Pinpoint the cell where the given text exists, returning its (X, Y) midpoint coordinate. 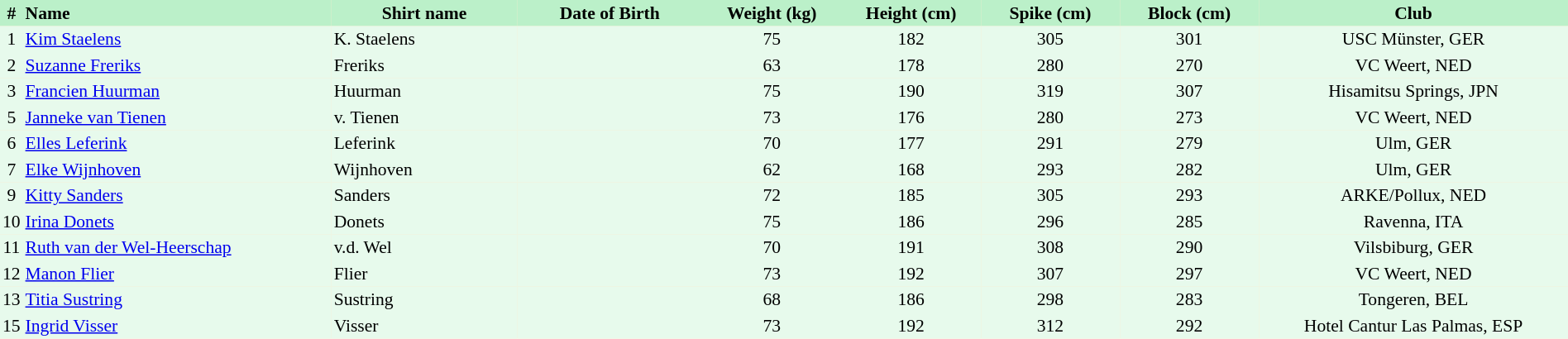
Kim Staelens (177, 40)
Leferink (425, 144)
Elles Leferink (177, 144)
Hisamitsu Springs, JPN (1413, 91)
Vilsbiburg, GER (1413, 248)
1 (12, 40)
3 (12, 91)
Huurman (425, 91)
# (12, 13)
273 (1189, 117)
Club (1413, 13)
9 (12, 195)
62 (772, 169)
Height (cm) (911, 13)
Elke Wijnhoven (177, 169)
270 (1189, 65)
Suzanne Freriks (177, 65)
ARKE/Pollux, NED (1413, 195)
182 (911, 40)
Name (177, 13)
Titia Sustring (177, 299)
Block (cm) (1189, 13)
Francien Huurman (177, 91)
301 (1189, 40)
Janneke van Tienen (177, 117)
Sustring (425, 299)
Flier (425, 274)
Spike (cm) (1050, 13)
177 (911, 144)
68 (772, 299)
282 (1189, 169)
Date of Birth (610, 13)
190 (911, 91)
v.d. Wel (425, 248)
Visser (425, 326)
Tongeren, BEL (1413, 299)
178 (911, 65)
290 (1189, 248)
Kitty Sanders (177, 195)
Donets (425, 222)
168 (911, 169)
Ruth van der Wel-Heerschap (177, 248)
Ingrid Visser (177, 326)
USC Münster, GER (1413, 40)
K. Staelens (425, 40)
12 (12, 274)
Irina Donets (177, 222)
6 (12, 144)
63 (772, 65)
191 (911, 248)
312 (1050, 326)
176 (911, 117)
285 (1189, 222)
13 (12, 299)
2 (12, 65)
10 (12, 222)
5 (12, 117)
296 (1050, 222)
279 (1189, 144)
v. Tienen (425, 117)
11 (12, 248)
7 (12, 169)
15 (12, 326)
283 (1189, 299)
Ravenna, ITA (1413, 222)
Sanders (425, 195)
Weight (kg) (772, 13)
Freriks (425, 65)
298 (1050, 299)
Wijnhoven (425, 169)
Manon Flier (177, 274)
Hotel Cantur Las Palmas, ESP (1413, 326)
297 (1189, 274)
72 (772, 195)
185 (911, 195)
Shirt name (425, 13)
291 (1050, 144)
292 (1189, 326)
319 (1050, 91)
308 (1050, 248)
